Extract the [x, y] coordinate from the center of the cell holding the provided text.  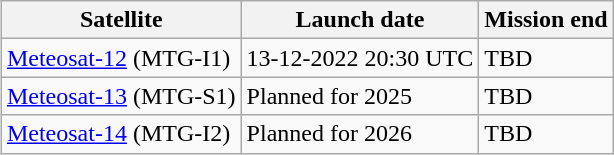
Meteosat-12 (MTG-I1) [121, 58]
Meteosat-13 (MTG-S1) [121, 96]
Launch date [360, 20]
13-12-2022 20:30 UTC [360, 58]
Planned for 2026 [360, 134]
Meteosat-14 (MTG-I2) [121, 134]
Satellite [121, 20]
Mission end [546, 20]
Planned for 2025 [360, 96]
